Return [x, y] of the center of cell containing provided text 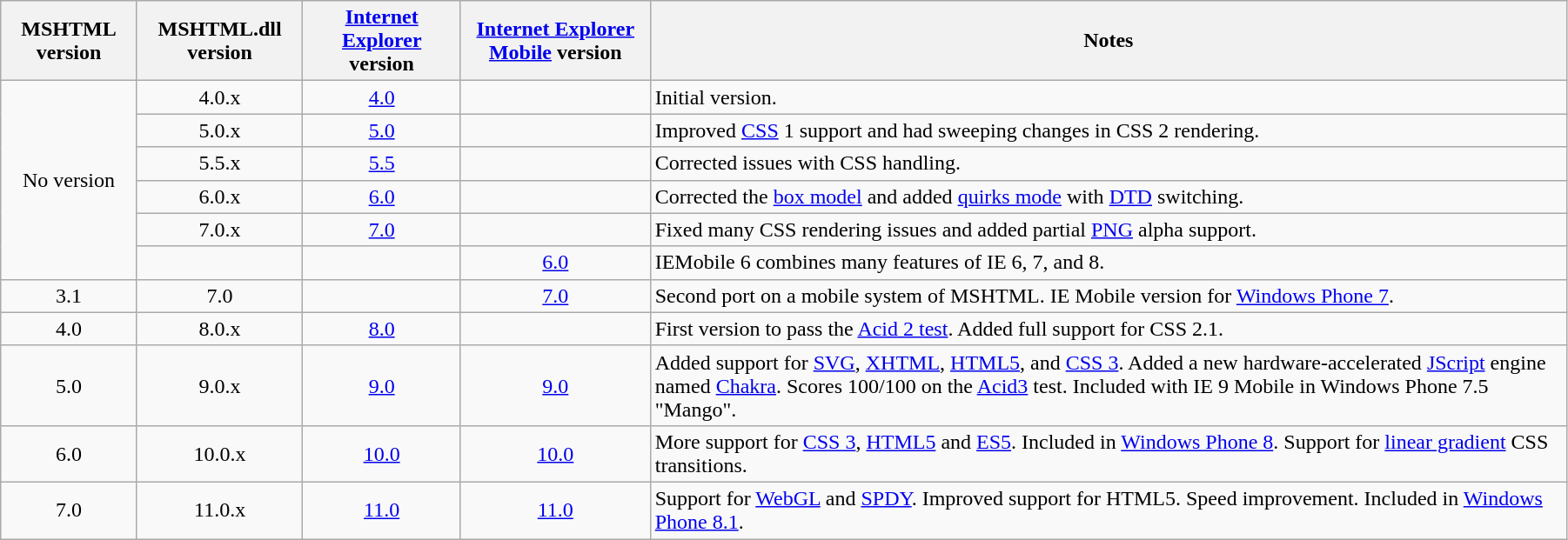
MSHTML.dll version [219, 41]
5.5 [382, 163]
7.0.x [219, 230]
10.0.x [219, 454]
5.5.x [219, 163]
Internet Explorer Mobile version [555, 41]
Fixed many CSS rendering issues and added partial PNG alpha support. [1109, 230]
MSHTML version [70, 41]
3.1 [70, 296]
Internet Explorer version [382, 41]
First version to pass the Acid 2 test. Added full support for CSS 2.1. [1109, 329]
Improved CSS 1 support and had sweeping changes in CSS 2 rendering. [1109, 130]
No version [70, 180]
Initial version. [1109, 97]
IEMobile 6 combines many features of IE 6, 7, and 8. [1109, 263]
6.0.x [219, 197]
More support for CSS 3, HTML5 and ES5. Included in Windows Phone 8. Support for linear gradient CSS transitions. [1109, 454]
Corrected the box model and added quirks mode with DTD switching. [1109, 197]
Notes [1109, 41]
9.0.x [219, 385]
8.0.x [219, 329]
Second port on a mobile system of MSHTML. IE Mobile version for Windows Phone 7. [1109, 296]
4.0.x [219, 97]
Support for WebGL and SPDY. Improved support for HTML5. Speed improvement. Included in Windows Phone 8.1. [1109, 510]
8.0 [382, 329]
5.0.x [219, 130]
11.0.x [219, 510]
Corrected issues with CSS handling. [1109, 163]
